Identify which cell holds the provided text, then report its (X, Y) central coordinate. 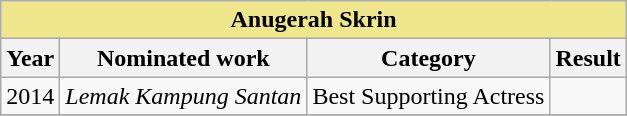
Anugerah Skrin (314, 20)
2014 (30, 96)
Year (30, 58)
Category (428, 58)
Lemak Kampung Santan (184, 96)
Result (588, 58)
Best Supporting Actress (428, 96)
Nominated work (184, 58)
